Determine the [x, y] coordinate at the center of the cell enclosing the given text.  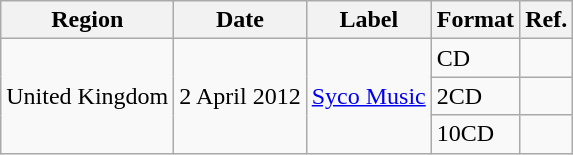
CD [475, 58]
2 April 2012 [240, 96]
Region [88, 20]
Date [240, 20]
Syco Music [368, 96]
Ref. [546, 20]
United Kingdom [88, 96]
2CD [475, 96]
Format [475, 20]
Label [368, 20]
10CD [475, 134]
